From the cell containing the given text, extract its center point as [X, Y] coordinate. 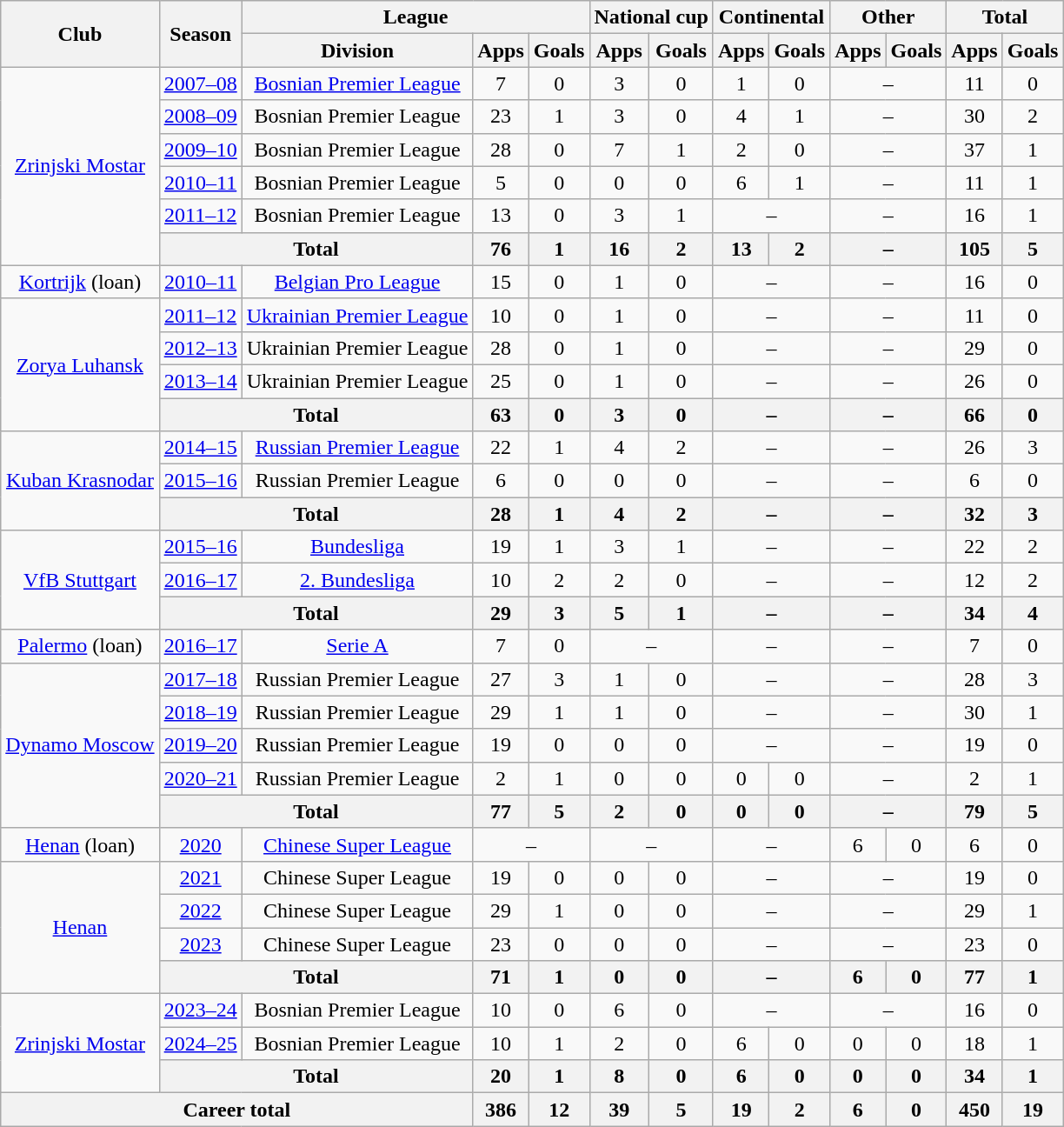
Division [357, 50]
National cup [651, 17]
18 [974, 1044]
71 [501, 977]
Kortrijk (loan) [80, 282]
League [416, 17]
Season [200, 34]
2014–15 [200, 448]
2020–21 [200, 778]
2019–20 [200, 745]
Dynamo Moscow [80, 745]
2012–13 [200, 348]
2023 [200, 944]
Other [888, 17]
66 [974, 415]
2017–18 [200, 679]
76 [501, 249]
VfB Stuttgart [80, 580]
2. Bundesliga [357, 580]
2024–25 [200, 1044]
32 [974, 514]
2007–08 [200, 83]
Palermo (loan) [80, 646]
2020 [200, 844]
2018–19 [200, 712]
105 [974, 249]
Career total [236, 1110]
386 [501, 1110]
Henan (loan) [80, 844]
2008–09 [200, 117]
Henan [80, 927]
27 [501, 679]
79 [974, 811]
39 [619, 1110]
63 [501, 415]
20 [501, 1077]
2022 [200, 910]
Zorya Luhansk [80, 364]
Belgian Pro League [357, 282]
25 [501, 381]
15 [501, 282]
Serie A [357, 646]
2009–10 [200, 150]
2023–24 [200, 1010]
450 [974, 1110]
Kuban Krasnodar [80, 481]
2021 [200, 877]
8 [619, 1077]
2013–14 [200, 381]
Club [80, 34]
Bundesliga [357, 547]
37 [974, 150]
Continental [771, 17]
